Capture the cell that displays the provided text and extract its (X, Y) central coordinate. 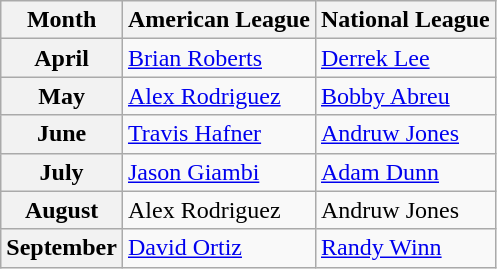
Brian Roberts (218, 58)
Jason Giambi (218, 172)
Adam Dunn (405, 172)
Bobby Abreu (405, 96)
National League (405, 20)
June (62, 134)
August (62, 210)
May (62, 96)
September (62, 248)
American League (218, 20)
July (62, 172)
April (62, 58)
Randy Winn (405, 248)
Derrek Lee (405, 58)
Travis Hafner (218, 134)
David Ortiz (218, 248)
Month (62, 20)
